From the cell containing the given text, extract its center point as (X, Y) coordinate. 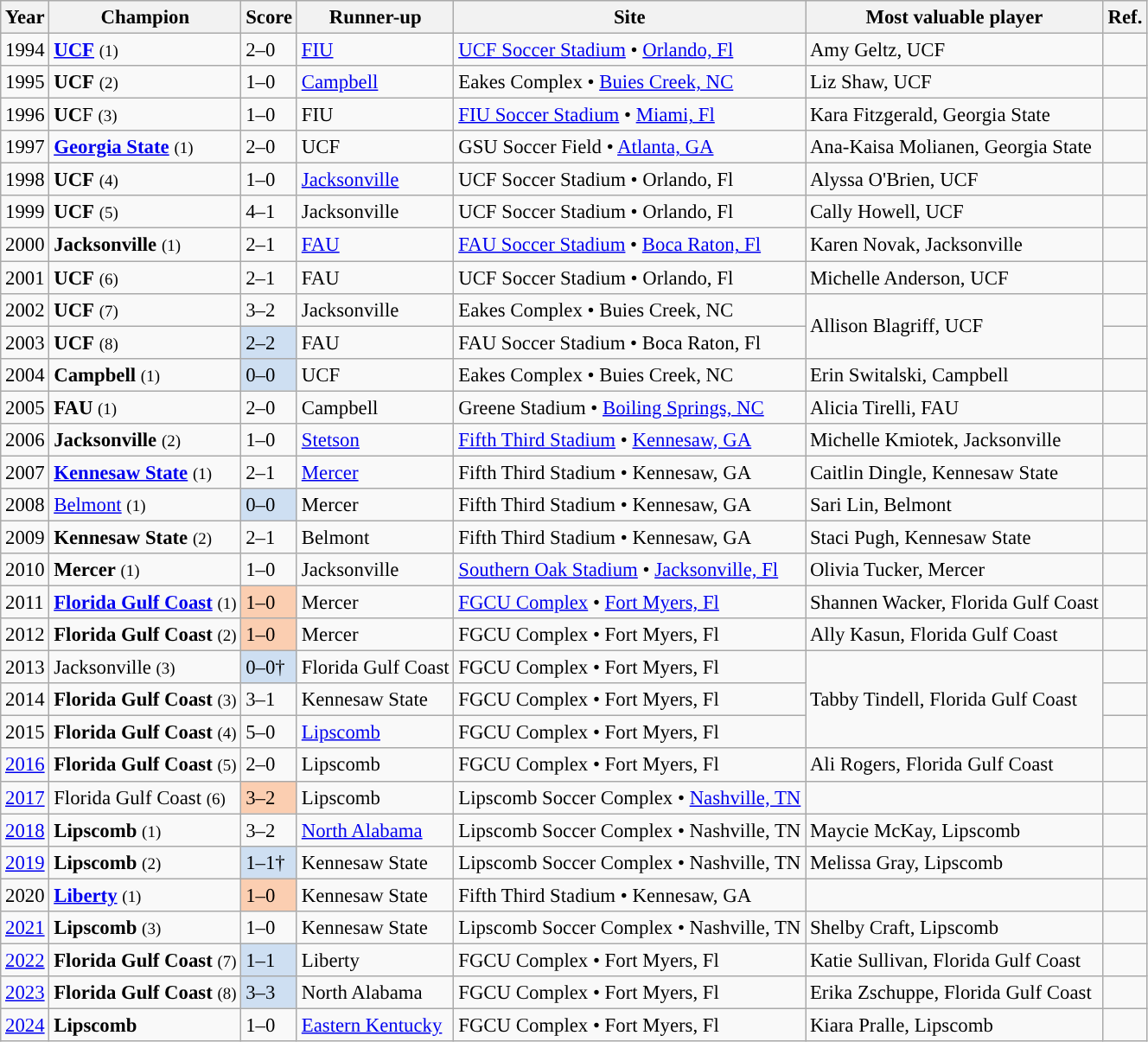
FAU (1) (145, 407)
2020 (25, 895)
2019 (25, 862)
Florida Gulf Coast (1) (145, 603)
Liz Shaw, UCF (954, 82)
Site (629, 17)
2007 (25, 472)
2008 (25, 505)
Alicia Tirelli, FAU (954, 407)
Jacksonville (1) (145, 245)
Michelle Kmiotek, Jacksonville (954, 440)
Alyssa O'Brien, UCF (954, 180)
Florida Gulf Coast (375, 668)
Erin Switalski, Campbell (954, 374)
Georgia State (1) (145, 147)
UCF (8) (145, 342)
2024 (25, 1025)
Erika Zschuppe, Florida Gulf Coast (954, 993)
Most valuable player (954, 17)
Score (270, 17)
1998 (25, 180)
3–3 (270, 993)
Florida Gulf Coast (4) (145, 732)
Shelby Craft, Lipscomb (954, 928)
Florida Gulf Coast (6) (145, 797)
3–1 (270, 700)
UCF (6) (145, 278)
Kennesaw State (1) (145, 472)
Ref. (1125, 17)
Campbell (1) (145, 374)
2003 (25, 342)
Katie Sullivan, Florida Gulf Coast (954, 960)
2015 (25, 732)
Greene Stadium • Boiling Springs, NC (629, 407)
Mercer (1) (145, 570)
2022 (25, 960)
Caitlin Dingle, Kennesaw State (954, 472)
1994 (25, 50)
2006 (25, 440)
Cally Howell, UCF (954, 212)
Ana-Kaisa Molianen, Georgia State (954, 147)
0–0† (270, 668)
Kiara Pralle, Lipscomb (954, 1025)
2023 (25, 993)
2018 (25, 830)
Allison Blagriff, UCF (954, 325)
2009 (25, 537)
Year (25, 17)
Belmont (375, 537)
2017 (25, 797)
UCF (4) (145, 180)
Eastern Kentucky (375, 1025)
2016 (25, 765)
UCF (5) (145, 212)
Liberty (1) (145, 895)
Lipscomb (2) (145, 862)
Southern Oak Stadium • Jacksonville, Fl (629, 570)
2000 (25, 245)
Amy Geltz, UCF (954, 50)
UCF (7) (145, 310)
Michelle Anderson, UCF (954, 278)
Florida Gulf Coast (2) (145, 635)
2004 (25, 374)
2–2 (270, 342)
4–1 (270, 212)
UCF (1) (145, 50)
Florida Gulf Coast (8) (145, 993)
Tabby Tindell, Florida Gulf Coast (954, 700)
Shannen Wacker, Florida Gulf Coast (954, 603)
Staci Pugh, Kennesaw State (954, 537)
Runner-up (375, 17)
2002 (25, 310)
Karen Novak, Jacksonville (954, 245)
2014 (25, 700)
GSU Soccer Field • Atlanta, GA (629, 147)
Ali Rogers, Florida Gulf Coast (954, 765)
2005 (25, 407)
Belmont (1) (145, 505)
1996 (25, 115)
1999 (25, 212)
Florida Gulf Coast (5) (145, 765)
UCF (2) (145, 82)
Liberty (375, 960)
1–1† (270, 862)
5–0 (270, 732)
Florida Gulf Coast (3) (145, 700)
1997 (25, 147)
2001 (25, 278)
2010 (25, 570)
Lipscomb (1) (145, 830)
Florida Gulf Coast (7) (145, 960)
Olivia Tucker, Mercer (954, 570)
Jacksonville (2) (145, 440)
Sari Lin, Belmont (954, 505)
2021 (25, 928)
2013 (25, 668)
UCF (3) (145, 115)
2011 (25, 603)
FIU Soccer Stadium • Miami, Fl (629, 115)
Maycie McKay, Lipscomb (954, 830)
1995 (25, 82)
Jacksonville (3) (145, 668)
Ally Kasun, Florida Gulf Coast (954, 635)
2012 (25, 635)
Kennesaw State (2) (145, 537)
Kara Fitzgerald, Georgia State (954, 115)
Stetson (375, 440)
Lipscomb (3) (145, 928)
Champion (145, 17)
1–1 (270, 960)
Melissa Gray, Lipscomb (954, 862)
